Return the [X, Y] coordinate for the center point of the cell that contains the specified text.  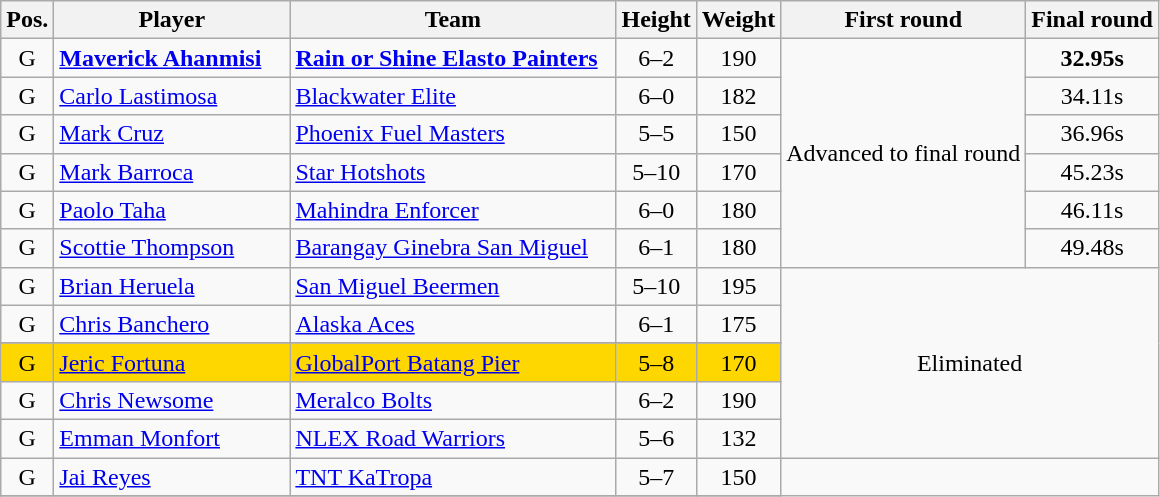
Mark Barroca [172, 172]
36.96s [1092, 134]
Final round [1092, 20]
5–5 [656, 134]
Height [656, 20]
Mark Cruz [172, 134]
NLEX Road Warriors [453, 438]
49.48s [1092, 248]
Jai Reyes [172, 477]
Maverick Ahanmisi [172, 58]
46.11s [1092, 210]
TNT KaTropa [453, 477]
5–7 [656, 477]
San Miguel Beermen [453, 286]
Chris Banchero [172, 324]
Scottie Thompson [172, 248]
Advanced to final round [904, 153]
5–6 [656, 438]
Rain or Shine Elasto Painters [453, 58]
Emman Monfort [172, 438]
Paolo Taha [172, 210]
Player [172, 20]
175 [738, 324]
Meralco Bolts [453, 400]
Carlo Lastimosa [172, 96]
Barangay Ginebra San Miguel [453, 248]
132 [738, 438]
45.23s [1092, 172]
182 [738, 96]
First round [904, 20]
Brian Heruela [172, 286]
Phoenix Fuel Masters [453, 134]
Team [453, 20]
5–8 [656, 362]
Star Hotshots [453, 172]
Weight [738, 20]
Jeric Fortuna [172, 362]
Chris Newsome [172, 400]
Alaska Aces [453, 324]
34.11s [1092, 96]
Mahindra Enforcer [453, 210]
195 [738, 286]
Pos. [28, 20]
32.95s [1092, 58]
GlobalPort Batang Pier [453, 362]
Blackwater Elite [453, 96]
Eliminated [970, 362]
